Provide the [X, Y] coordinate of the cell's center where the given text is located.  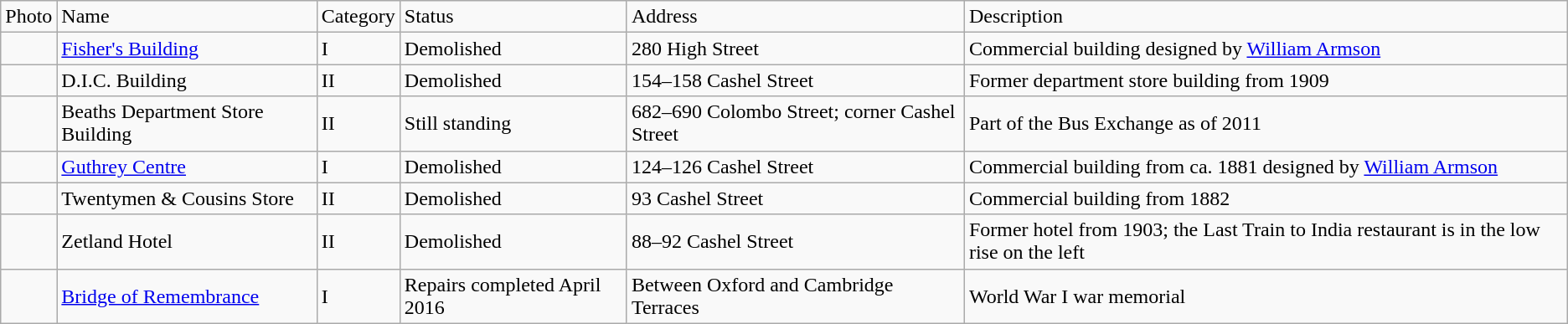
Commercial building designed by William Armson [1266, 49]
682–690 Colombo Street; corner Cashel Street [796, 124]
Description [1266, 17]
Status [513, 17]
Address [796, 17]
Name [187, 17]
93 Cashel Street [796, 198]
Commercial building from 1882 [1266, 198]
Photo [28, 17]
Former hotel from 1903; the Last Train to India restaurant is in the low rise on the left [1266, 241]
World War I war memorial [1266, 296]
Former department store building from 1909 [1266, 80]
Twentymen & Cousins Store [187, 198]
280 High Street [796, 49]
Beaths Department Store Building [187, 124]
124–126 Cashel Street [796, 167]
Category [358, 17]
Still standing [513, 124]
Zetland Hotel [187, 241]
D.I.C. Building [187, 80]
Commercial building from ca. 1881 designed by William Armson [1266, 167]
Between Oxford and Cambridge Terraces [796, 296]
Fisher's Building [187, 49]
Guthrey Centre [187, 167]
88–92 Cashel Street [796, 241]
Part of the Bus Exchange as of 2011 [1266, 124]
Bridge of Remembrance [187, 296]
Repairs completed April 2016 [513, 296]
154–158 Cashel Street [796, 80]
